Provide the (x, y) coordinate of the cell's center where the given text is located.  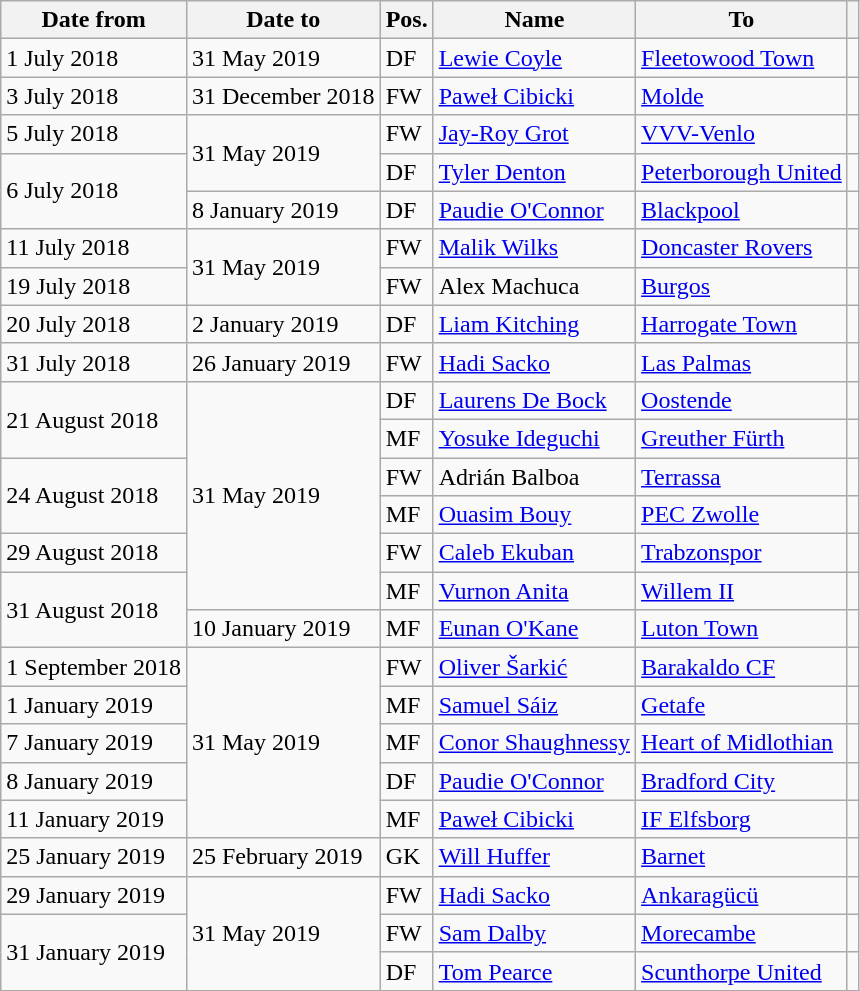
Yosuke Ideguchi (534, 438)
11 July 2018 (94, 248)
10 January 2019 (283, 629)
1 January 2019 (94, 705)
Terrassa (742, 477)
Harrogate Town (742, 324)
GK (406, 857)
3 July 2018 (94, 96)
Samuel Sáiz (534, 705)
31 July 2018 (94, 362)
Bradford City (742, 781)
Blackpool (742, 210)
25 February 2019 (283, 857)
Greuther Fürth (742, 438)
PEC Zwolle (742, 515)
Eunan O'Kane (534, 629)
21 August 2018 (94, 419)
Willem II (742, 591)
24 August 2018 (94, 496)
Malik Wilks (534, 248)
31 January 2019 (94, 952)
1 September 2018 (94, 667)
6 July 2018 (94, 191)
Sam Dalby (534, 933)
Tom Pearce (534, 971)
Scunthorpe United (742, 971)
Adrián Balboa (534, 477)
Burgos (742, 286)
Laurens De Bock (534, 400)
Pos. (406, 20)
To (742, 20)
Name (534, 20)
1 July 2018 (94, 58)
Oostende (742, 400)
20 July 2018 (94, 324)
Lewie Coyle (534, 58)
Morecambe (742, 933)
Fleetowood Town (742, 58)
Luton Town (742, 629)
29 January 2019 (94, 895)
25 January 2019 (94, 857)
Las Palmas (742, 362)
Alex Machuca (534, 286)
31 August 2018 (94, 610)
Tyler Denton (534, 172)
Peterborough United (742, 172)
7 January 2019 (94, 743)
Date to (283, 20)
Oliver Šarkić (534, 667)
Trabzonspor (742, 553)
Date from (94, 20)
Vurnon Anita (534, 591)
26 January 2019 (283, 362)
Doncaster Rovers (742, 248)
Conor Shaughnessy (534, 743)
29 August 2018 (94, 553)
5 July 2018 (94, 134)
Heart of Midlothian (742, 743)
11 January 2019 (94, 819)
Liam Kitching (534, 324)
Barnet (742, 857)
IF Elfsborg (742, 819)
Jay-Roy Grot (534, 134)
Caleb Ekuban (534, 553)
19 July 2018 (94, 286)
Getafe (742, 705)
Will Huffer (534, 857)
Ankaragücü (742, 895)
Barakaldo CF (742, 667)
VVV-Venlo (742, 134)
2 January 2019 (283, 324)
31 December 2018 (283, 96)
Ouasim Bouy (534, 515)
Molde (742, 96)
